For the text-containing cell, return its midpoint in (x, y) coordinate format. 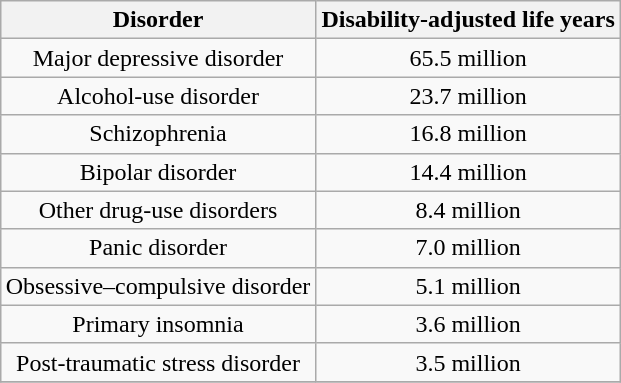
Major depressive disorder (158, 58)
Disorder (158, 20)
Post-traumatic stress disorder (158, 362)
65.5 million (468, 58)
3.5 million (468, 362)
Obsessive–compulsive disorder (158, 286)
7.0 million (468, 248)
Bipolar disorder (158, 172)
Other drug-use disorders (158, 210)
Panic disorder (158, 248)
3.6 million (468, 324)
Primary insomnia (158, 324)
23.7 million (468, 96)
8.4 million (468, 210)
Alcohol-use disorder (158, 96)
Disability-adjusted life years (468, 20)
5.1 million (468, 286)
14.4 million (468, 172)
Schizophrenia (158, 134)
16.8 million (468, 134)
